From the cell containing the given text, extract its center point as (x, y) coordinate. 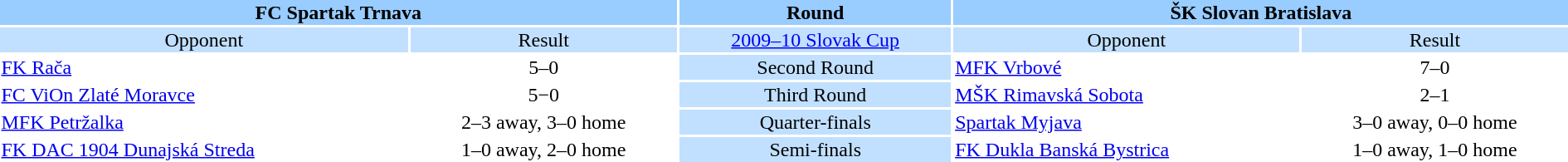
FK Dukla Banská Bystrica (1127, 150)
Round (816, 12)
1–0 away, 2–0 home (544, 150)
FC Spartak Trnava (338, 12)
MFK Petržalka (204, 122)
FK DAC 1904 Dunajská Streda (204, 150)
FC ViOn Zlaté Moravce (204, 95)
Quarter-finals (816, 122)
5–0 (544, 67)
FK Rača (204, 67)
Third Round (816, 95)
2–3 away, 3–0 home (544, 122)
2–1 (1435, 95)
Spartak Myjava (1127, 122)
ŠK Slovan Bratislava (1261, 12)
1–0 away, 1–0 home (1435, 150)
3–0 away, 0–0 home (1435, 122)
2009–10 Slovak Cup (816, 40)
5−0 (544, 95)
MFK Vrbové (1127, 67)
Second Round (816, 67)
Semi-finals (816, 150)
7–0 (1435, 67)
MŠK Rimavská Sobota (1127, 95)
